Determine the [X, Y] coordinate at the center of the cell enclosing the given text.  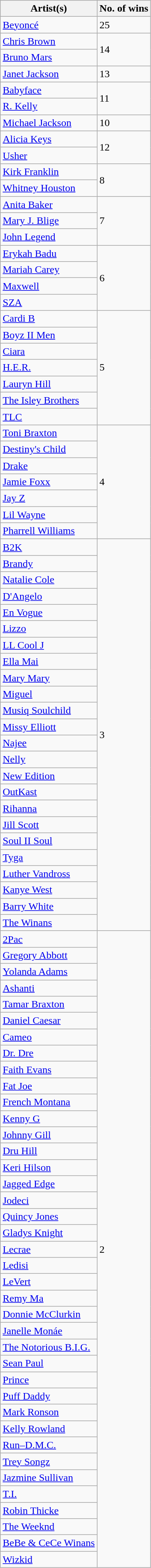
Pharrell Williams [49, 531]
14 [124, 49]
TLC [49, 416]
Lauryn Hill [49, 384]
BeBe & CeCe Winans [49, 1543]
Destiny's Child [49, 449]
Soul II Soul [49, 841]
Donnie McClurkin [49, 1315]
Ciara [49, 351]
Puff Daddy [49, 1396]
Barry White [49, 906]
Najee [49, 743]
New Edition [49, 776]
Mary Mary [49, 678]
The Notorious B.I.G. [49, 1347]
The Winans [49, 923]
Miguel [49, 694]
SZA [49, 302]
Mary J. Blige [49, 221]
Gladys Knight [49, 1233]
Mariah Carey [49, 270]
Gregory Abbott [49, 955]
Daniel Caesar [49, 1021]
Keri Hilson [49, 1167]
Kanye West [49, 890]
3 [124, 735]
Lecrae [49, 1249]
Missy Elliott [49, 727]
Toni Braxton [49, 433]
2Pac [49, 939]
Brandy [49, 564]
Jagged Edge [49, 1184]
Rihanna [49, 808]
Tamar Braxton [49, 1004]
Lizzo [49, 629]
Fat Joe [49, 1086]
R. Kelly [49, 106]
Artist(s) [49, 9]
Sean Paul [49, 1363]
The Isley Brothers [49, 400]
French Montana [49, 1102]
H.E.R. [49, 368]
Faith Evans [49, 1070]
D'Angelo [49, 596]
Maxwell [49, 286]
Boyz II Men [49, 335]
John Legend [49, 237]
4 [124, 482]
6 [124, 278]
7 [124, 221]
Nelly [49, 760]
5 [124, 368]
Usher [49, 155]
The Weeknd [49, 1527]
Quincy Jones [49, 1216]
Luther Vandross [49, 874]
Natalie Cole [49, 580]
8 [124, 180]
Anita Baker [49, 205]
Jay Z [49, 498]
13 [124, 74]
Jamie Foxx [49, 482]
Ella Mai [49, 661]
Beyoncé [49, 25]
OutKast [49, 792]
LeVert [49, 1282]
Ledisi [49, 1266]
Whitney Houston [49, 188]
11 [124, 98]
Musiq Soulchild [49, 710]
T.I. [49, 1494]
Michael Jackson [49, 123]
Run–D.M.C. [49, 1445]
En Vogue [49, 612]
Babyface [49, 90]
Alicia Keys [49, 139]
Erykah Badu [49, 253]
Bruno Mars [49, 57]
Johnny Gill [49, 1135]
Mark Ronson [49, 1412]
Chris Brown [49, 41]
Jodeci [49, 1200]
Remy Ma [49, 1298]
Kirk Franklin [49, 172]
Yolanda Adams [49, 971]
B2K [49, 547]
Robin Thicke [49, 1510]
Wizkid [49, 1559]
Janelle Monáe [49, 1331]
2 [124, 1249]
Dr. Dre [49, 1053]
Kenny G [49, 1119]
Drake [49, 465]
Jazmine Sullivan [49, 1478]
25 [124, 25]
Cardi B [49, 319]
Jill Scott [49, 825]
Trey Songz [49, 1461]
12 [124, 147]
Kelly Rowland [49, 1429]
Dru Hill [49, 1151]
Janet Jackson [49, 74]
Cameo [49, 1037]
10 [124, 123]
LL Cool J [49, 645]
Lil Wayne [49, 515]
Prince [49, 1380]
Ashanti [49, 988]
Tyga [49, 857]
No. of wins [124, 9]
